Output the (X, Y) coordinate of the center of the cell containing the given text.  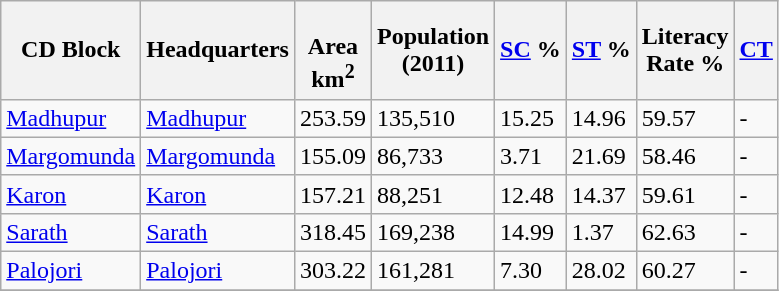
303.22 (332, 271)
14.37 (601, 194)
157.21 (332, 194)
169,238 (432, 232)
CT (756, 50)
59.57 (685, 118)
7.30 (531, 271)
15.25 (531, 118)
59.61 (685, 194)
14.96 (601, 118)
3.71 (531, 156)
21.69 (601, 156)
86,733 (432, 156)
155.09 (332, 156)
Headquarters (218, 50)
58.46 (685, 156)
62.63 (685, 232)
28.02 (601, 271)
88,251 (432, 194)
318.45 (332, 232)
12.48 (531, 194)
SC % (531, 50)
Areakm2 (332, 50)
14.99 (531, 232)
CD Block (71, 50)
135,510 (432, 118)
1.37 (601, 232)
60.27 (685, 271)
Literacy Rate % (685, 50)
ST % (601, 50)
253.59 (332, 118)
Population(2011) (432, 50)
161,281 (432, 271)
